From the cell containing the given text, extract its center point as [X, Y] coordinate. 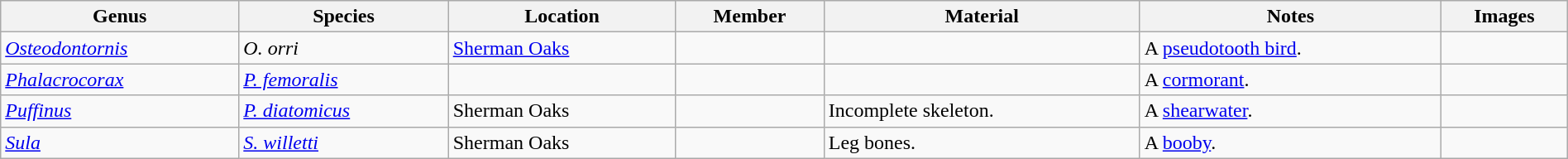
Notes [1290, 17]
A pseudotooth bird. [1290, 48]
Images [1503, 17]
Material [982, 17]
P. femoralis [344, 79]
Sula [120, 142]
Genus [120, 17]
Osteodontornis [120, 48]
Leg bones. [982, 142]
Puffinus [120, 111]
A booby. [1290, 142]
S. willetti [344, 142]
P. diatomicus [344, 111]
Member [749, 17]
O. orri [344, 48]
A shearwater. [1290, 111]
Location [562, 17]
Phalacrocorax [120, 79]
A cormorant. [1290, 79]
Incomplete skeleton. [982, 111]
Species [344, 17]
